Pinpoint the cell where the given text exists, returning its (X, Y) midpoint coordinate. 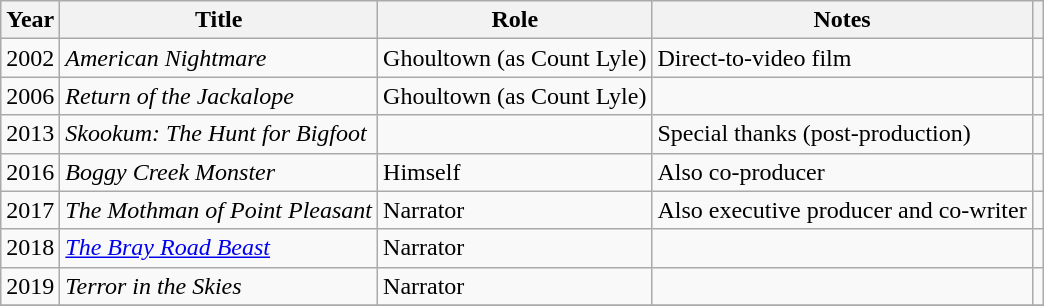
Notes (842, 20)
2019 (30, 286)
Direct-to-video film (842, 58)
2016 (30, 172)
American Nightmare (219, 58)
Also co-producer (842, 172)
The Mothman of Point Pleasant (219, 210)
2017 (30, 210)
2018 (30, 248)
The Bray Road Beast (219, 248)
Boggy Creek Monster (219, 172)
Special thanks (post-production) (842, 134)
Return of the Jackalope (219, 96)
Skookum: The Hunt for Bigfoot (219, 134)
Terror in the Skies (219, 286)
2013 (30, 134)
2006 (30, 96)
Title (219, 20)
2002 (30, 58)
Himself (515, 172)
Also executive producer and co-writer (842, 210)
Year (30, 20)
Role (515, 20)
